Detect which cell encompasses the target text, then output its [x, y] center coordinate. 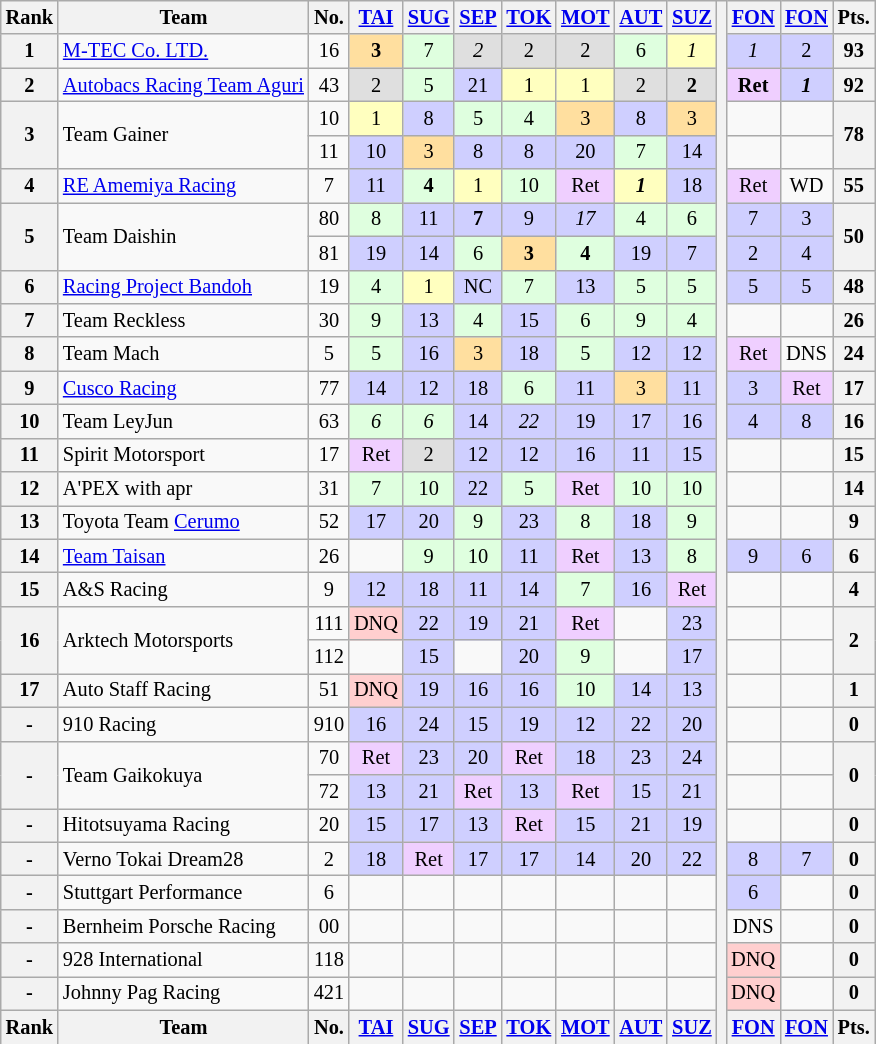
00 [329, 926]
928 International [184, 960]
Team Reckless [184, 320]
RE Amemiya Racing [184, 186]
43 [329, 85]
Bernheim Porsche Racing [184, 926]
93 [854, 51]
Team Daishin [184, 236]
WD [806, 186]
70 [329, 758]
Team LeyJun [184, 421]
52 [329, 522]
48 [854, 287]
Johnny Pag Racing [184, 993]
Stuttgart Performance [184, 892]
72 [329, 791]
Racing Project Bandoh [184, 287]
Auto Staff Racing [184, 690]
Spirit Motorsport [184, 455]
92 [854, 85]
A&S Racing [184, 589]
118 [329, 960]
50 [854, 236]
111 [329, 623]
80 [329, 219]
63 [329, 421]
910 [329, 724]
81 [329, 253]
Arktech Motorsports [184, 640]
112 [329, 657]
Hitotsuyama Racing [184, 825]
Toyota Team Cerumo [184, 522]
Autobacs Racing Team Aguri [184, 85]
78 [854, 134]
421 [329, 993]
A'PEX with apr [184, 489]
77 [329, 388]
55 [854, 186]
Cusco Racing [184, 388]
Verno Tokai Dream28 [184, 859]
Team Taisan [184, 556]
30 [329, 320]
910 Racing [184, 724]
M-TEC Co. LTD. [184, 51]
NC [478, 287]
Team Mach [184, 354]
Team Gaikokuya [184, 774]
51 [329, 690]
Team Gainer [184, 134]
31 [329, 489]
